For the text-containing cell, return its midpoint in (x, y) coordinate format. 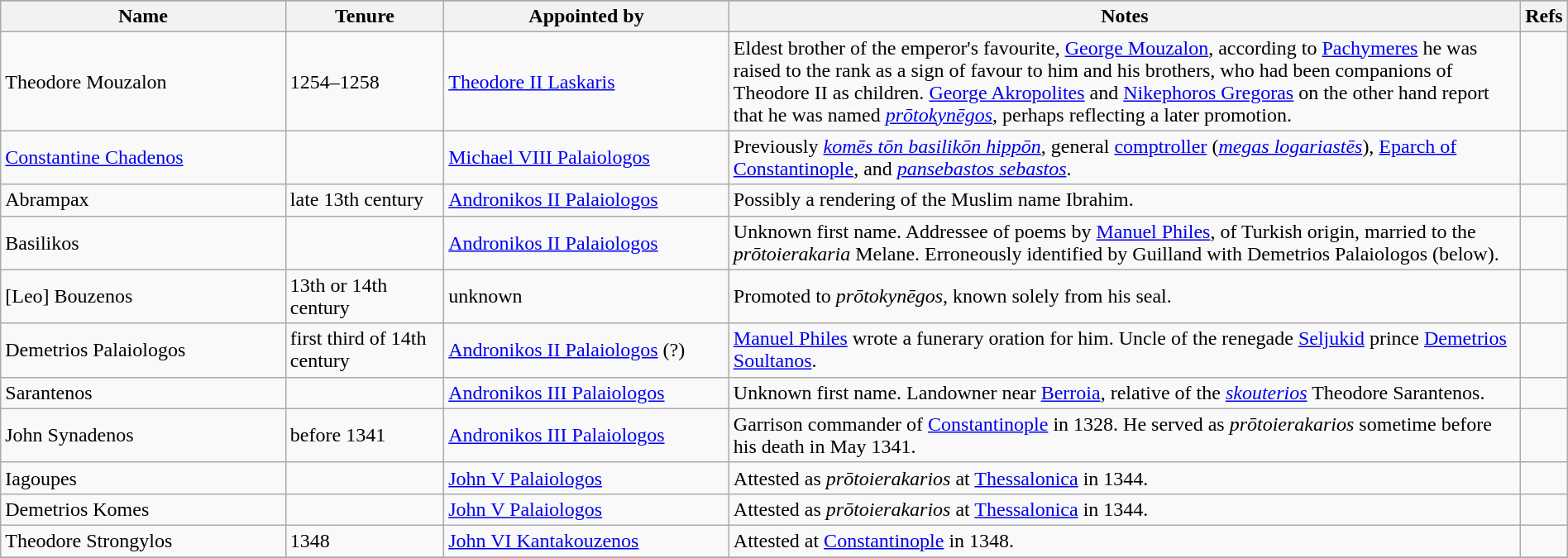
Iagoupes (144, 478)
Attested at Constantinople in 1348. (1125, 541)
John VI Kantakouzenos (587, 541)
[Leo] Bouzenos (144, 296)
Demetrios Komes (144, 509)
Basilikos (144, 243)
Garrison commander of Constantinople in 1328. He served as prōtoierakarios sometime before his death in May 1341. (1125, 435)
Andronikos II Palaiologos (?) (587, 351)
13th or 14th century (364, 296)
Demetrios Palaiologos (144, 351)
Michael VIII Palaiologos (587, 157)
John Synadenos (144, 435)
before 1341 (364, 435)
Notes (1125, 17)
late 13th century (364, 200)
Sarantenos (144, 393)
Refs (1543, 17)
Theodore Mouzalon (144, 81)
unknown (587, 296)
Unknown first name. Landowner near Berroia, relative of the skouterios Theodore Sarantenos. (1125, 393)
Theodore Strongylos (144, 541)
Theodore II Laskaris (587, 81)
Appointed by (587, 17)
Possibly a rendering of the Muslim name Ibrahim. (1125, 200)
Name (144, 17)
Manuel Philes wrote a funerary oration for him. Uncle of the renegade Seljukid prince Demetrios Soultanos. (1125, 351)
1254–1258 (364, 81)
Constantine Chadenos (144, 157)
Promoted to prōtokynēgos, known solely from his seal. (1125, 296)
Previously komēs tōn basilikōn hippōn, general comptroller (megas logariastēs), Eparch of Constantinople, and pansebastos sebastos. (1125, 157)
Abrampax (144, 200)
first third of 14th century (364, 351)
1348 (364, 541)
Tenure (364, 17)
